From the cell containing the given text, extract its center point as [X, Y] coordinate. 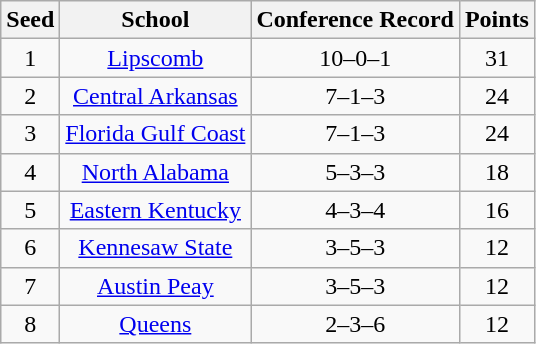
5–3–3 [356, 172]
Eastern Kentucky [156, 210]
31 [496, 58]
18 [496, 172]
7 [30, 286]
Central Arkansas [156, 96]
Kennesaw State [156, 248]
4–3–4 [356, 210]
4 [30, 172]
Lipscomb [156, 58]
1 [30, 58]
2–3–6 [356, 324]
North Alabama [156, 172]
Conference Record [356, 20]
Queens [156, 324]
Seed [30, 20]
3 [30, 134]
Points [496, 20]
6 [30, 248]
2 [30, 96]
Austin Peay [156, 286]
School [156, 20]
Florida Gulf Coast [156, 134]
5 [30, 210]
16 [496, 210]
8 [30, 324]
10–0–1 [356, 58]
